Output the (X, Y) coordinate of the center of the cell containing the given text.  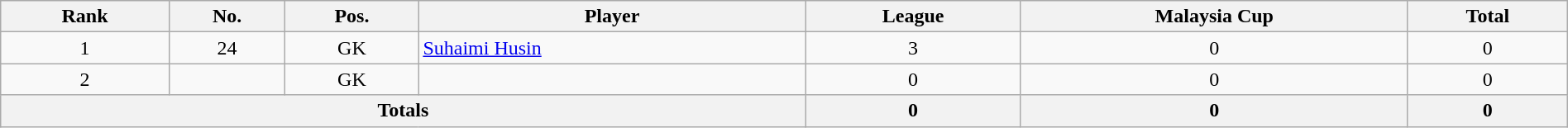
Rank (84, 17)
Malaysia Cup (1214, 17)
2 (84, 79)
Total (1487, 17)
3 (913, 48)
1 (84, 48)
Player (612, 17)
Suhaimi Husin (612, 48)
League (913, 17)
Pos. (352, 17)
No. (227, 17)
Totals (404, 111)
24 (227, 48)
